Return [x, y] of the center of cell containing provided text 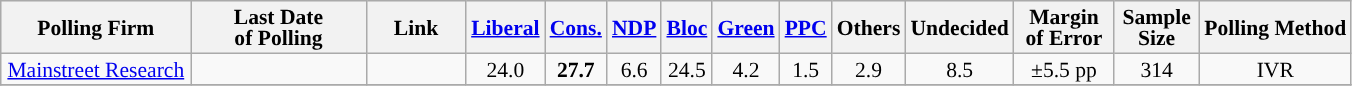
Others [869, 27]
Green [746, 27]
Last Dateof Polling [278, 27]
Bloc [686, 27]
1.5 [806, 68]
Undecided [959, 27]
4.2 [746, 68]
IVR [1275, 68]
Polling Method [1275, 27]
Cons. [576, 27]
Link [416, 27]
8.5 [959, 68]
24.0 [505, 68]
PPC [806, 27]
±5.5 pp [1064, 68]
27.7 [576, 68]
24.5 [686, 68]
NDP [634, 27]
Liberal [505, 27]
SampleSize [1156, 27]
Mainstreet Research [96, 68]
2.9 [869, 68]
Polling Firm [96, 27]
314 [1156, 68]
Marginof Error [1064, 27]
6.6 [634, 68]
